Identify which cell holds the provided text, then report its (X, Y) central coordinate. 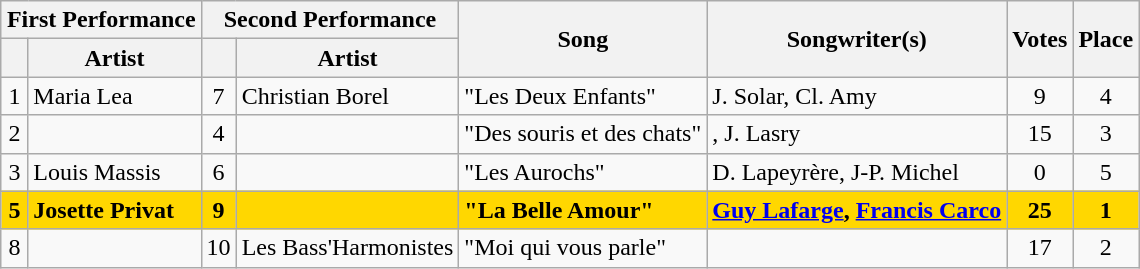
10 (218, 248)
Maria Lea (114, 96)
"Les Deux Enfants" (583, 96)
"La Belle Amour" (583, 210)
Place (1106, 39)
Louis Massis (114, 172)
"Moi qui vous parle" (583, 248)
"Des souris et des chats" (583, 134)
0 (1040, 172)
8 (14, 248)
Songwriter(s) (857, 39)
15 (1040, 134)
D. Lapeyrère, J-P. Michel (857, 172)
Guy Lafarge, Francis Carco (857, 210)
Song (583, 39)
Les Bass'Harmonistes (348, 248)
Josette Privat (114, 210)
Christian Borel (348, 96)
7 (218, 96)
Votes (1040, 39)
"Les Aurochs" (583, 172)
Second Performance (330, 20)
25 (1040, 210)
6 (218, 172)
, J. Lasry (857, 134)
J. Solar, Cl. Amy (857, 96)
17 (1040, 248)
First Performance (101, 20)
